Find where the given text appears and provide that cell's center as [X, Y] coordinate. 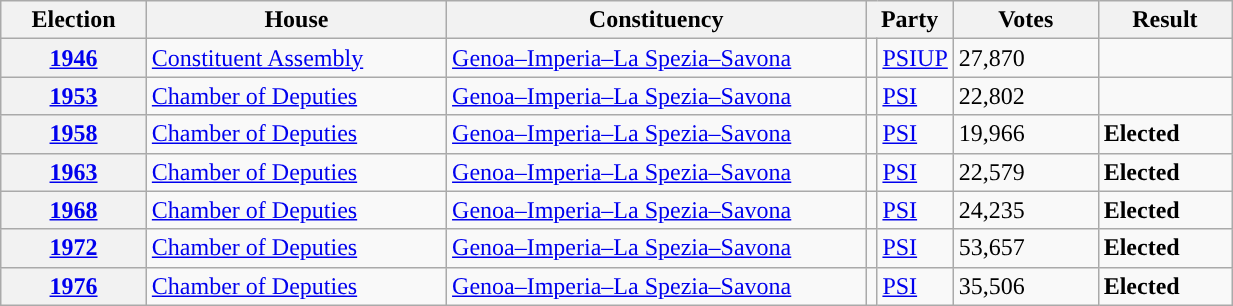
1963 [74, 172]
27,870 [1026, 58]
Constituency [656, 20]
House [296, 20]
22,579 [1026, 172]
24,235 [1026, 210]
1968 [74, 210]
Result [1164, 20]
PSIUP [915, 58]
22,802 [1026, 96]
Party [910, 20]
Election [74, 20]
Constituent Assembly [296, 58]
1972 [74, 248]
1946 [74, 58]
Votes [1026, 20]
1953 [74, 96]
1958 [74, 134]
53,657 [1026, 248]
35,506 [1026, 286]
1976 [74, 286]
19,966 [1026, 134]
